Identify which cell holds the provided text, then report its [x, y] central coordinate. 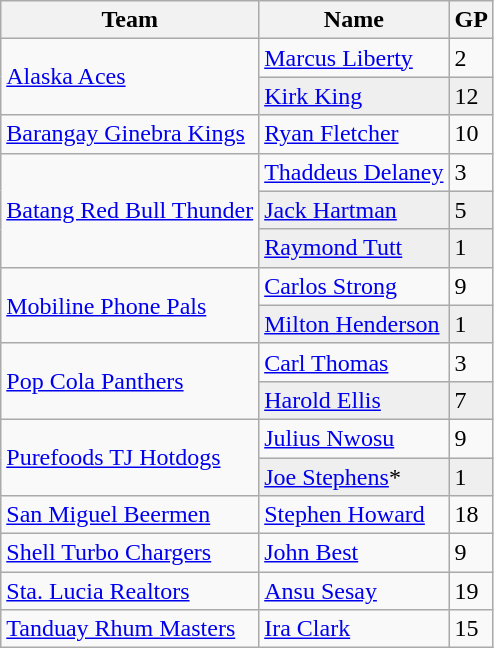
Barangay Ginebra Kings [130, 134]
Tanduay Rhum Masters [130, 629]
5 [471, 210]
Joe Stephens* [354, 477]
Thaddeus Delaney [354, 172]
10 [471, 134]
Ryan Fletcher [354, 134]
Sta. Lucia Realtors [130, 591]
Ansu Sesay [354, 591]
12 [471, 96]
John Best [354, 553]
7 [471, 400]
18 [471, 515]
Harold Ellis [354, 400]
Team [130, 20]
Ira Clark [354, 629]
Milton Henderson [354, 324]
2 [471, 58]
Stephen Howard [354, 515]
Mobiline Phone Pals [130, 305]
Kirk King [354, 96]
Julius Nwosu [354, 438]
Shell Turbo Chargers [130, 553]
Carl Thomas [354, 362]
15 [471, 629]
Purefoods TJ Hotdogs [130, 457]
Raymond Tutt [354, 248]
Marcus Liberty [354, 58]
Jack Hartman [354, 210]
19 [471, 591]
Pop Cola Panthers [130, 381]
San Miguel Beermen [130, 515]
Name [354, 20]
Batang Red Bull Thunder [130, 210]
GP [471, 20]
Alaska Aces [130, 77]
Carlos Strong [354, 286]
